Search for the cell housing the specified text and yield its [x, y] center coordinate. 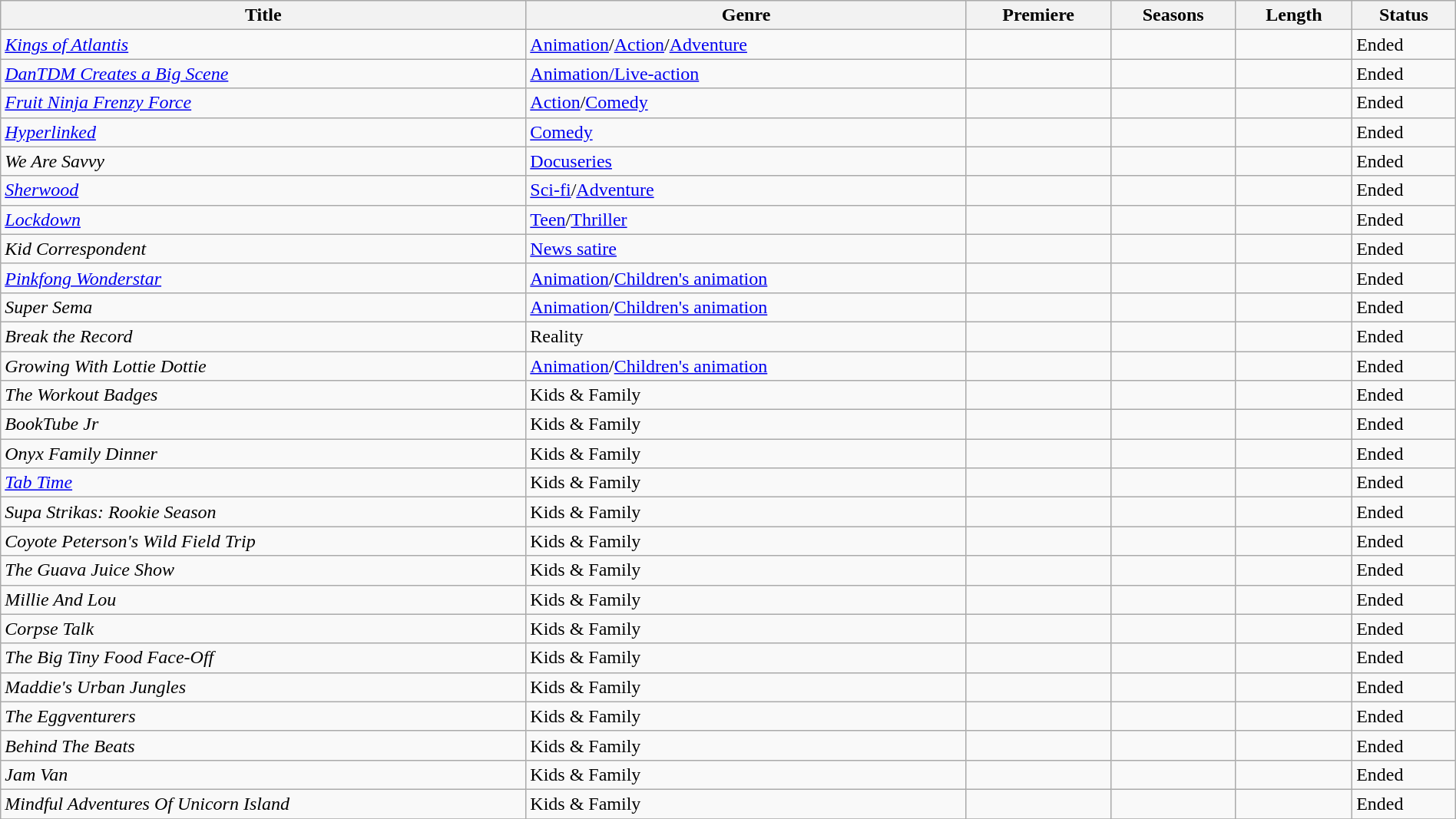
Teen/Thriller [746, 220]
Corpse Talk [263, 629]
Millie And Lou [263, 599]
Break the Record [263, 336]
Pinkfong Wonderstar [263, 278]
The Big Tiny Food Face-Off [263, 658]
Genre [746, 15]
Sci-fi/Adventure [746, 190]
Kings of Atlantis [263, 45]
Title [263, 15]
Coyote Peterson's Wild Field Trip [263, 541]
Docuseries [746, 161]
We Are Savvy [263, 161]
Jam Van [263, 774]
The Guava Juice Show [263, 570]
Growing With Lottie Dottie [263, 366]
Premiere [1038, 15]
Animation/Action/Adventure [746, 45]
Hyperlinked [263, 132]
The Workout Badges [263, 395]
Length [1293, 15]
Reality [746, 336]
Behind The Beats [263, 745]
Sherwood [263, 190]
Mindful Adventures Of Unicorn Island [263, 804]
Status [1404, 15]
BookTube Jr [263, 424]
Tab Time [263, 483]
News satire [746, 249]
Animation/Live-action [746, 74]
The Eggventurers [263, 716]
Seasons [1173, 15]
Supa Strikas: Rookie Season [263, 512]
DanTDM Creates a Big Scene [263, 74]
Onyx Family Dinner [263, 454]
Comedy [746, 132]
Fruit Ninja Frenzy Force [263, 103]
Maddie's Urban Jungles [263, 687]
Super Sema [263, 307]
Kid Correspondent [263, 249]
Action/Comedy [746, 103]
Lockdown [263, 220]
